Search for the cell housing the specified text and yield its [x, y] center coordinate. 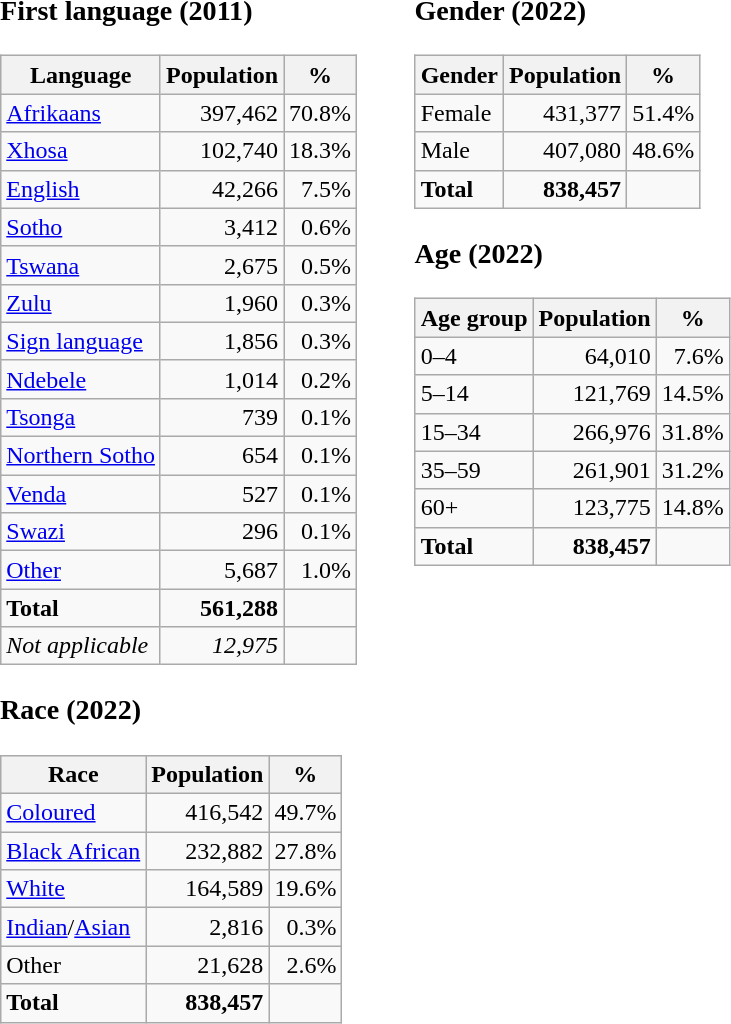
Language [81, 75]
0–4 [474, 356]
5,687 [222, 570]
416,542 [208, 813]
21,628 [208, 965]
Not applicable [81, 646]
Venda [81, 494]
Afrikaans [81, 113]
407,080 [566, 151]
0.6% [320, 227]
561,288 [222, 608]
Sign language [81, 341]
51.4% [664, 113]
296 [222, 532]
Female [459, 113]
18.3% [320, 151]
3,412 [222, 227]
35–59 [474, 470]
7.5% [320, 189]
Xhosa [81, 151]
232,882 [208, 851]
431,377 [566, 113]
White [74, 889]
27.8% [306, 851]
60+ [474, 508]
7.6% [692, 356]
Race [74, 775]
2.6% [306, 965]
31.2% [692, 470]
Sotho [81, 227]
Male [459, 151]
397,462 [222, 113]
Indian/Asian [74, 927]
121,769 [594, 394]
0.2% [320, 379]
164,589 [208, 889]
12,975 [222, 646]
Coloured [74, 813]
0.5% [320, 265]
123,775 [594, 508]
Age group [474, 318]
Tsonga [81, 417]
English [81, 189]
64,010 [594, 356]
2,675 [222, 265]
527 [222, 494]
15–34 [474, 432]
1,014 [222, 379]
102,740 [222, 151]
Ndebele [81, 379]
1,856 [222, 341]
261,901 [594, 470]
19.6% [306, 889]
1,960 [222, 303]
266,976 [594, 432]
Black African [74, 851]
49.7% [306, 813]
2,816 [208, 927]
14.5% [692, 394]
70.8% [320, 113]
42,266 [222, 189]
48.6% [664, 151]
Tswana [81, 265]
5–14 [474, 394]
14.8% [692, 508]
1.0% [320, 570]
Gender [459, 75]
31.8% [692, 432]
Swazi [81, 532]
Zulu [81, 303]
Northern Sotho [81, 456]
654 [222, 456]
739 [222, 417]
